Identify which cell holds the provided text, then report its [X, Y] central coordinate. 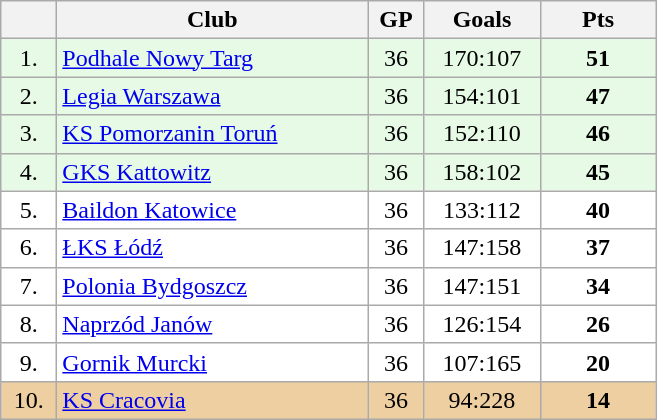
Naprzód Janów [212, 324]
34 [598, 286]
147:151 [482, 286]
133:112 [482, 210]
6. [29, 248]
KS Cracovia [212, 400]
GP [396, 20]
GKS Kattowitz [212, 172]
107:165 [482, 362]
45 [598, 172]
8. [29, 324]
170:107 [482, 58]
7. [29, 286]
147:158 [482, 248]
26 [598, 324]
40 [598, 210]
2. [29, 96]
Goals [482, 20]
154:101 [482, 96]
1. [29, 58]
20 [598, 362]
10. [29, 400]
46 [598, 134]
14 [598, 400]
47 [598, 96]
Legia Warszawa [212, 96]
37 [598, 248]
158:102 [482, 172]
KS Pomorzanin Toruń [212, 134]
ŁKS Łódź [212, 248]
Podhale Nowy Targ [212, 58]
152:110 [482, 134]
Baildon Katowice [212, 210]
Pts [598, 20]
3. [29, 134]
4. [29, 172]
9. [29, 362]
126:154 [482, 324]
Polonia Bydgoszcz [212, 286]
94:228 [482, 400]
5. [29, 210]
Club [212, 20]
51 [598, 58]
Gornik Murcki [212, 362]
